Scan for the cell matching the given text and deliver its (x, y) coordinate at center. 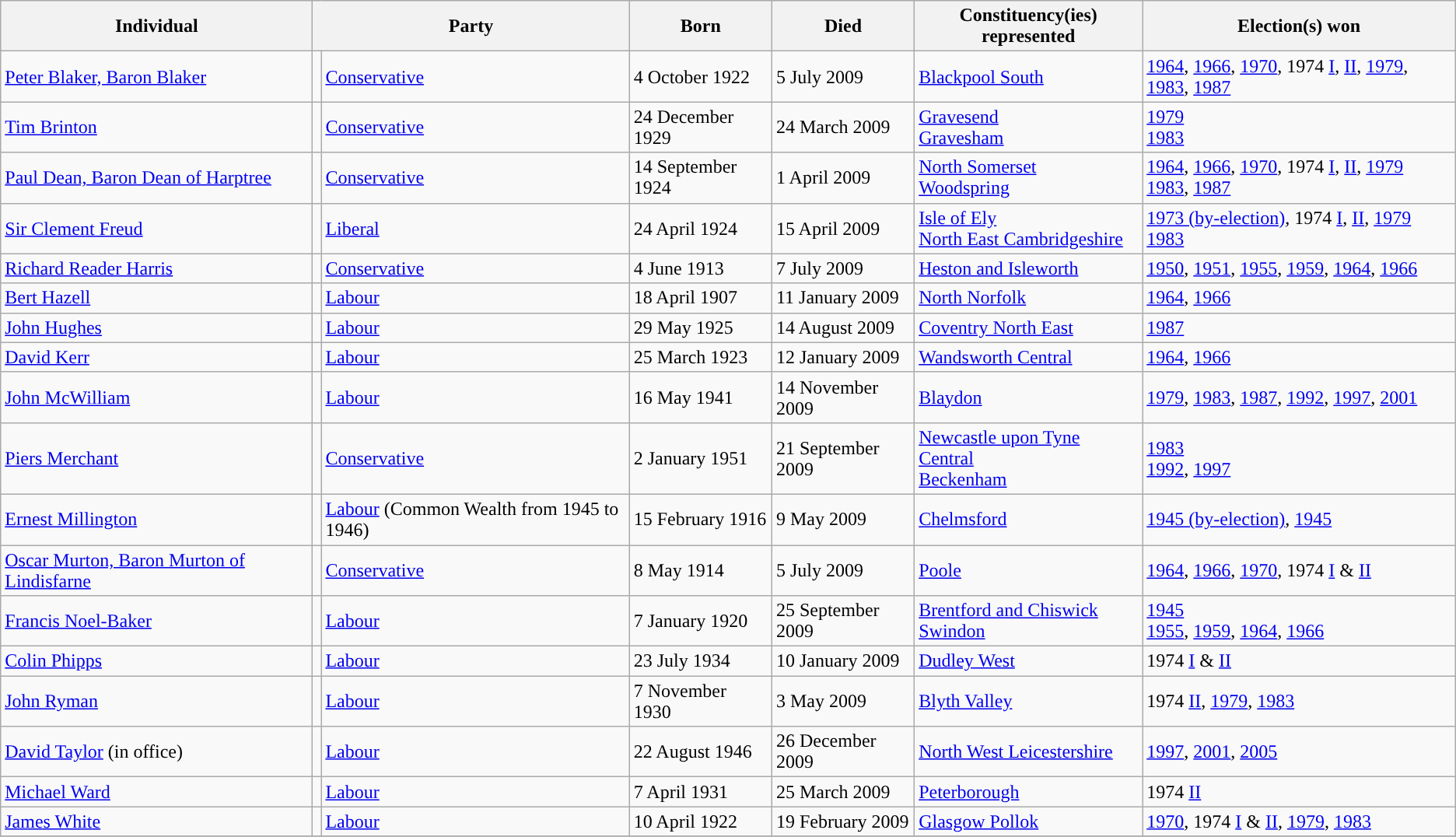
26 December 2009 (843, 751)
22 August 1946 (700, 751)
25 September 2009 (843, 621)
Poole (1028, 569)
24 December 1929 (700, 128)
Blackpool South (1028, 76)
Paul Dean, Baron Dean of Harptree (157, 177)
29 May 1925 (700, 327)
4 June 1913 (700, 268)
10 April 1922 (700, 821)
24 April 1924 (700, 229)
1973 (by-election), 1974 I, II, 19791983 (1299, 229)
North Norfolk (1028, 298)
Died (843, 26)
19791983 (1299, 128)
David Taylor (in office) (157, 751)
John McWilliam (157, 397)
7 July 2009 (843, 268)
Dudley West (1028, 661)
Sir Clement Freud (157, 229)
1964, 1966, 1970, 1974 I & II (1299, 569)
North SomersetWoodspring (1028, 177)
7 April 1931 (700, 792)
Oscar Murton, Baron Murton of Lindisfarne (157, 569)
19831992, 1997 (1299, 458)
3 May 2009 (843, 702)
4 October 1922 (700, 76)
1997, 2001, 2005 (1299, 751)
Born (700, 26)
24 March 2009 (843, 128)
North West Leicestershire (1028, 751)
Peterborough (1028, 792)
16 May 1941 (700, 397)
John Ryman (157, 702)
1964, 1966, 1970, 1974 I, II, 19791983, 1987 (1299, 177)
Coventry North East (1028, 327)
Piers Merchant (157, 458)
Blyth Valley (1028, 702)
James White (157, 821)
18 April 1907 (700, 298)
1970, 1974 I & II, 1979, 1983 (1299, 821)
9 May 2009 (843, 520)
1979, 1983, 1987, 1992, 1997, 2001 (1299, 397)
Glasgow Pollok (1028, 821)
Francis Noel-Baker (157, 621)
19451955, 1959, 1964, 1966 (1299, 621)
Newcastle upon Tyne CentralBeckenham (1028, 458)
21 September 2009 (843, 458)
Liberal (475, 229)
Constituency(ies) represented (1028, 26)
Brentford and ChiswickSwindon (1028, 621)
15 April 2009 (843, 229)
1987 (1299, 327)
Chelmsford (1028, 520)
Tim Brinton (157, 128)
14 September 1924 (700, 177)
2 January 1951 (700, 458)
Colin Phipps (157, 661)
Ernest Millington (157, 520)
15 February 1916 (700, 520)
Party (471, 26)
1974 II (1299, 792)
Richard Reader Harris (157, 268)
1950, 1951, 1955, 1959, 1964, 1966 (1299, 268)
10 January 2009 (843, 661)
25 March 2009 (843, 792)
David Kerr (157, 357)
John Hughes (157, 327)
7 January 1920 (700, 621)
Blaydon (1028, 397)
1945 (by-election), 1945 (1299, 520)
14 November 2009 (843, 397)
1974 I & II (1299, 661)
Michael Ward (157, 792)
14 August 2009 (843, 327)
23 July 1934 (700, 661)
12 January 2009 (843, 357)
Election(s) won (1299, 26)
25 March 1923 (700, 357)
7 November 1930 (700, 702)
8 May 1914 (700, 569)
1 April 2009 (843, 177)
Wandsworth Central (1028, 357)
11 January 2009 (843, 298)
Isle of ElyNorth East Cambridgeshire (1028, 229)
Bert Hazell (157, 298)
Individual (157, 26)
Heston and Isleworth (1028, 268)
GravesendGravesham (1028, 128)
1974 II, 1979, 1983 (1299, 702)
1964, 1966, 1970, 1974 I, II, 1979, 1983, 1987 (1299, 76)
Peter Blaker, Baron Blaker (157, 76)
19 February 2009 (843, 821)
Labour (Common Wealth from 1945 to 1946) (475, 520)
